Output the [X, Y] coordinate of the center of the cell containing the given text.  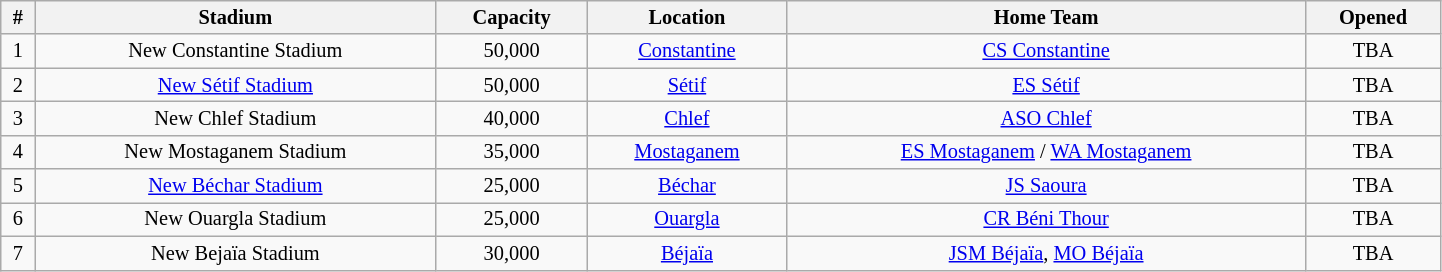
7 [18, 253]
New Constantine Stadium [236, 51]
Home Team [1046, 17]
5 [18, 186]
4 [18, 152]
ES Sétif [1046, 85]
6 [18, 219]
New Mostaganem Stadium [236, 152]
JSM Béjaïa, MO Béjaïa [1046, 253]
Capacity [512, 17]
3 [18, 118]
CR Béni Thour [1046, 219]
Ouargla [688, 219]
ASO Chlef [1046, 118]
1 [18, 51]
Opened [1373, 17]
30,000 [512, 253]
35,000 [512, 152]
New Béchar Stadium [236, 186]
CS Constantine [1046, 51]
Sétif [688, 85]
New Sétif Stadium [236, 85]
Location [688, 17]
Stadium [236, 17]
ES Mostaganem / WA Mostaganem [1046, 152]
2 [18, 85]
Constantine [688, 51]
Chlef [688, 118]
New Chlef Stadium [236, 118]
# [18, 17]
40,000 [512, 118]
New Ouargla Stadium [236, 219]
Béjaïa [688, 253]
Mostaganem [688, 152]
Béchar [688, 186]
New Bejaïa Stadium [236, 253]
JS Saoura [1046, 186]
